Search for the cell housing the specified text and yield its (x, y) center coordinate. 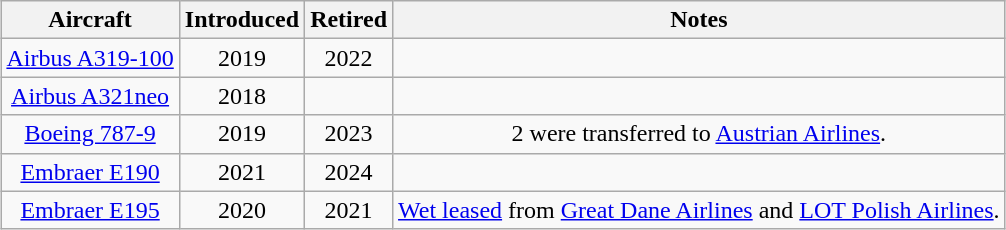
Retired (349, 20)
2022 (349, 58)
Boeing 787-9 (90, 134)
Airbus A319-100 (90, 58)
2023 (349, 134)
Embraer E195 (90, 210)
Aircraft (90, 20)
Airbus A321neo (90, 96)
Notes (700, 20)
2020 (242, 210)
2024 (349, 172)
2 were transferred to Austrian Airlines. (700, 134)
Embraer E190 (90, 172)
Wet leased from Great Dane Airlines and LOT Polish Airlines. (700, 210)
Introduced (242, 20)
2018 (242, 96)
